Return the [X, Y] coordinate for the center point of the cell that contains the specified text.  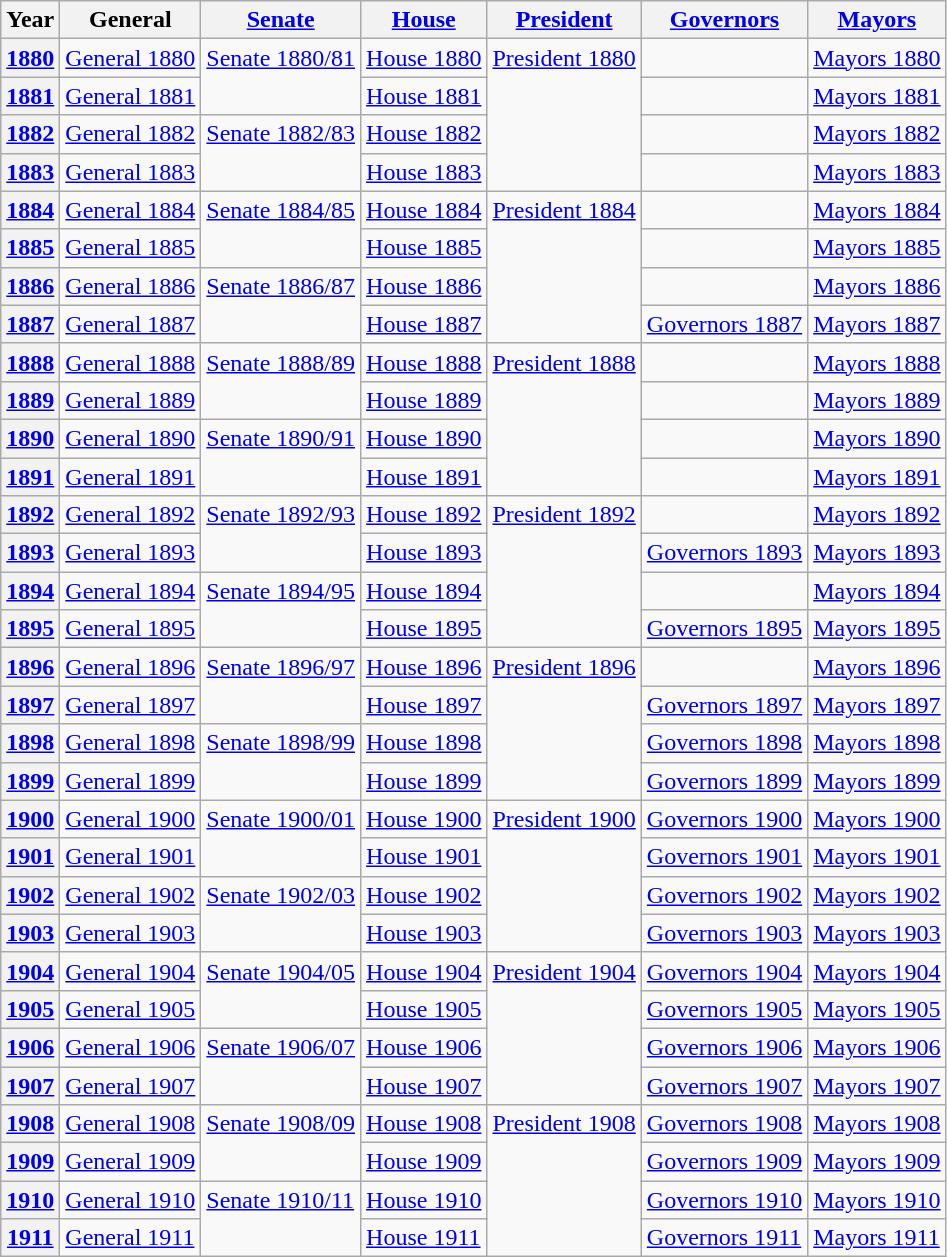
Senate 1900/01 [281, 838]
Mayors 1880 [877, 58]
Mayors 1893 [877, 553]
House 1882 [424, 134]
President 1908 [564, 1181]
Mayors 1882 [877, 134]
Mayors 1906 [877, 1047]
1889 [30, 400]
Mayors 1888 [877, 362]
House 1903 [424, 933]
Mayors 1892 [877, 515]
House 1900 [424, 819]
Mayors 1901 [877, 857]
General 1900 [130, 819]
General 1897 [130, 705]
General 1908 [130, 1124]
Governors 1901 [724, 857]
Mayors 1909 [877, 1162]
General 1882 [130, 134]
President 1884 [564, 267]
Governors [724, 20]
General 1906 [130, 1047]
Mayors 1891 [877, 477]
General 1903 [130, 933]
General 1909 [130, 1162]
Senate 1910/11 [281, 1219]
General 1890 [130, 438]
House 1909 [424, 1162]
Mayors 1883 [877, 172]
House 1895 [424, 629]
1888 [30, 362]
1904 [30, 971]
Mayors 1910 [877, 1200]
General 1901 [130, 857]
House 1884 [424, 210]
Governors 1904 [724, 971]
House 1885 [424, 248]
Governors 1893 [724, 553]
General 1887 [130, 324]
Governors 1907 [724, 1085]
Governors 1900 [724, 819]
Mayors 1886 [877, 286]
House 1908 [424, 1124]
General [130, 20]
Mayors 1900 [877, 819]
Mayors 1890 [877, 438]
Mayors 1887 [877, 324]
1906 [30, 1047]
General 1884 [130, 210]
1902 [30, 895]
House 1907 [424, 1085]
Mayors 1908 [877, 1124]
Senate 1888/89 [281, 381]
Governors 1905 [724, 1009]
Mayors 1897 [877, 705]
General 1911 [130, 1238]
1893 [30, 553]
1881 [30, 96]
1900 [30, 819]
General 1905 [130, 1009]
Mayors 1899 [877, 781]
House 1880 [424, 58]
Mayors 1905 [877, 1009]
President 1904 [564, 1028]
1883 [30, 172]
Governors 1898 [724, 743]
Senate 1894/95 [281, 610]
President 1900 [564, 876]
Senate 1906/07 [281, 1066]
President 1892 [564, 572]
1907 [30, 1085]
Senate 1886/87 [281, 305]
President [564, 20]
General 1910 [130, 1200]
1884 [30, 210]
Mayors 1894 [877, 591]
1911 [30, 1238]
Governors 1909 [724, 1162]
1898 [30, 743]
General 1891 [130, 477]
Governors 1887 [724, 324]
Governors 1903 [724, 933]
Mayors 1903 [877, 933]
House 1905 [424, 1009]
House 1881 [424, 96]
1910 [30, 1200]
General 1881 [130, 96]
Senate 1892/93 [281, 534]
General 1892 [130, 515]
Senate 1908/09 [281, 1143]
Senate 1902/03 [281, 914]
Mayors 1884 [877, 210]
General 1896 [130, 667]
General 1898 [130, 743]
1891 [30, 477]
House 1887 [424, 324]
Senate 1880/81 [281, 77]
General 1904 [130, 971]
Mayors 1911 [877, 1238]
House 1899 [424, 781]
House 1902 [424, 895]
1908 [30, 1124]
Senate 1898/99 [281, 762]
House 1906 [424, 1047]
Governors 1899 [724, 781]
1894 [30, 591]
House 1898 [424, 743]
General 1895 [130, 629]
Mayors 1904 [877, 971]
General 1885 [130, 248]
House 1901 [424, 857]
Mayors 1907 [877, 1085]
1897 [30, 705]
House [424, 20]
1909 [30, 1162]
Senate 1882/83 [281, 153]
House 1891 [424, 477]
1885 [30, 248]
Governors 1910 [724, 1200]
House 1894 [424, 591]
House 1883 [424, 172]
1886 [30, 286]
Mayors 1902 [877, 895]
General 1880 [130, 58]
General 1889 [130, 400]
House 1904 [424, 971]
1895 [30, 629]
Mayors 1898 [877, 743]
President 1896 [564, 724]
General 1893 [130, 553]
Governors 1902 [724, 895]
Senate [281, 20]
Year [30, 20]
General 1899 [130, 781]
House 1886 [424, 286]
House 1896 [424, 667]
House 1889 [424, 400]
General 1907 [130, 1085]
President 1888 [564, 419]
General 1886 [130, 286]
1882 [30, 134]
General 1883 [130, 172]
President 1880 [564, 115]
House 1892 [424, 515]
Mayors 1895 [877, 629]
Senate 1896/97 [281, 686]
Governors 1906 [724, 1047]
House 1890 [424, 438]
Senate 1884/85 [281, 229]
1890 [30, 438]
House 1893 [424, 553]
1887 [30, 324]
Governors 1897 [724, 705]
1903 [30, 933]
1899 [30, 781]
Senate 1904/05 [281, 990]
Senate 1890/91 [281, 457]
Mayors 1881 [877, 96]
1892 [30, 515]
Governors 1908 [724, 1124]
Governors 1911 [724, 1238]
Mayors [877, 20]
1896 [30, 667]
Mayors 1896 [877, 667]
General 1888 [130, 362]
House 1910 [424, 1200]
Governors 1895 [724, 629]
House 1897 [424, 705]
Mayors 1889 [877, 400]
House 1911 [424, 1238]
General 1894 [130, 591]
General 1902 [130, 895]
1880 [30, 58]
1905 [30, 1009]
1901 [30, 857]
House 1888 [424, 362]
Mayors 1885 [877, 248]
